Return [X, Y] of the center of cell containing provided text 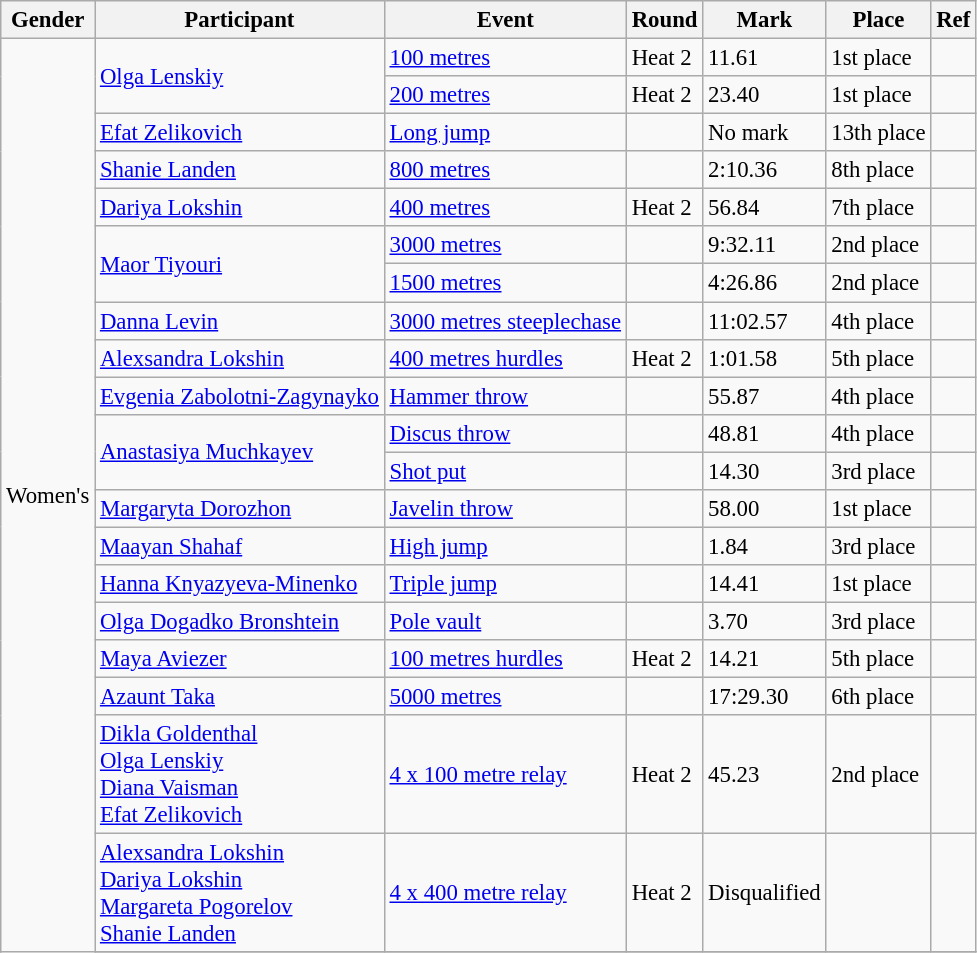
400 metres [505, 208]
8th place [878, 170]
Hammer throw [505, 396]
Maayan Shahaf [240, 546]
Women's [48, 496]
Long jump [505, 133]
1:01.58 [764, 358]
Round [664, 20]
Hanna Knyazyeva-Minenko [240, 584]
100 metres hurdles [505, 659]
45.23 [764, 774]
13th place [878, 133]
11.61 [764, 58]
Event [505, 20]
7th place [878, 208]
17:29.30 [764, 697]
Maor Tiyouri [240, 264]
Dariya Lokshin [240, 208]
3000 metres [505, 245]
14.21 [764, 659]
1.84 [764, 546]
Shot put [505, 471]
Participant [240, 20]
Pole vault [505, 621]
Triple jump [505, 584]
Mark [764, 20]
14.30 [764, 471]
2:10.36 [764, 170]
56.84 [764, 208]
Gender [48, 20]
4 x 100 metre relay [505, 774]
Shanie Landen [240, 170]
58.00 [764, 509]
Evgenia Zabolotni-Zagynayko [240, 396]
6th place [878, 697]
23.40 [764, 95]
Danna Levin [240, 321]
Ref [954, 20]
Dikla GoldenthalOlga LenskiyDiana VaismanEfat Zelikovich [240, 774]
200 metres [505, 95]
Maya Aviezer [240, 659]
Disqualified [764, 894]
14.41 [764, 584]
11:02.57 [764, 321]
Place [878, 20]
Alexsandra LokshinDariya LokshinMargareta PogorelovShanie Landen [240, 894]
High jump [505, 546]
Javelin throw [505, 509]
4:26.86 [764, 283]
No mark [764, 133]
Efat Zelikovich [240, 133]
Alexsandra Lokshin [240, 358]
Olga Lenskiy [240, 76]
100 metres [505, 58]
Anastasiya Muchkayev [240, 452]
Olga Dogadko Bronshtein [240, 621]
Margaryta Dorozhon [240, 509]
3.70 [764, 621]
400 metres hurdles [505, 358]
800 metres [505, 170]
48.81 [764, 433]
3000 metres steeplechase [505, 321]
4 x 400 metre relay [505, 894]
Azaunt Taka [240, 697]
55.87 [764, 396]
9:32.11 [764, 245]
Discus throw [505, 433]
1500 metres [505, 283]
5000 metres [505, 697]
